Find where the given text appears and provide that cell's center as [x, y] coordinate. 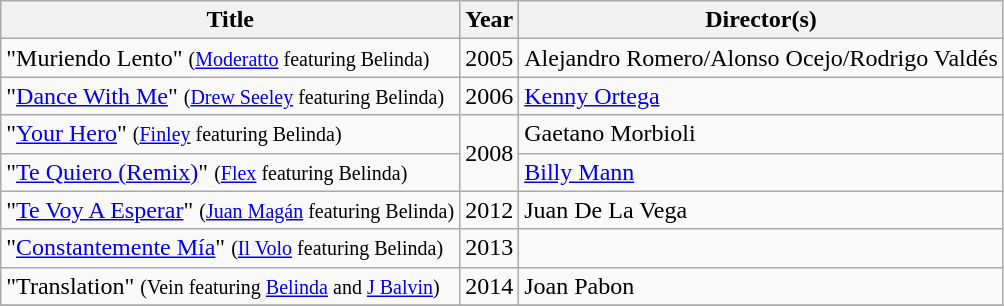
"Te Quiero (Remix)" (Flex featuring Belinda) [230, 172]
2014 [490, 286]
Gaetano Morbioli [762, 134]
2005 [490, 58]
Kenny Ortega [762, 96]
"Translation" (Vein featuring Belinda and J Balvin) [230, 286]
Billy Mann [762, 172]
"Dance With Me" (Drew Seeley featuring Belinda) [230, 96]
Joan Pabon [762, 286]
"Muriendo Lento" (Moderatto featuring Belinda) [230, 58]
2012 [490, 210]
Title [230, 20]
Director(s) [762, 20]
2008 [490, 153]
Alejandro Romero/Alonso Ocejo/Rodrigo Valdés [762, 58]
2006 [490, 96]
"Te Voy A Esperar" (Juan Magán featuring Belinda) [230, 210]
Juan De La Vega [762, 210]
2013 [490, 248]
"Constantemente Mía" (Il Volo featuring Belinda) [230, 248]
Year [490, 20]
"Your Hero" (Finley featuring Belinda) [230, 134]
